Pinpoint the cell where the given text exists, returning its (x, y) midpoint coordinate. 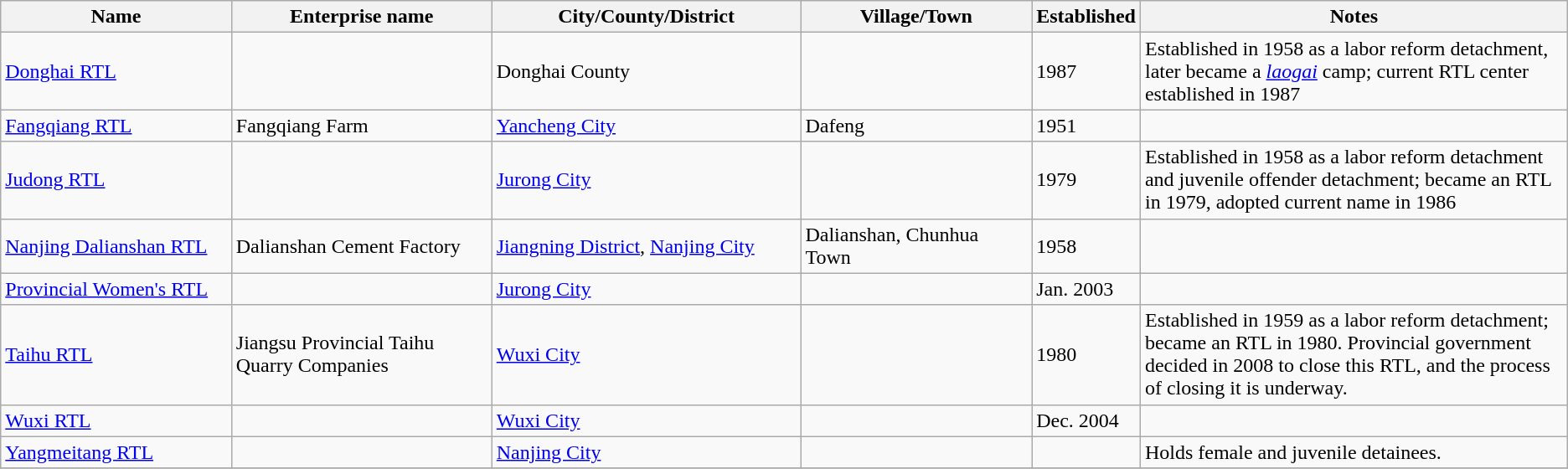
Dalianshan Cement Factory (362, 246)
Established (1086, 17)
1979 (1086, 180)
Nanjing City (647, 452)
Yangmeitang RTL (116, 452)
Holds female and juvenile detainees. (1354, 452)
Yancheng City (647, 126)
Established in 1958 as a labor reform detachment and juvenile offender detachment; became an RTL in 1979, adopted current name in 1986 (1354, 180)
City/County/District (647, 17)
Jiangsu Provincial Taihu Quarry Companies (362, 355)
1958 (1086, 246)
1987 (1086, 71)
Jan. 2003 (1086, 289)
Wuxi RTL (116, 420)
Donghai County (647, 71)
Notes (1354, 17)
Enterprise name (362, 17)
1980 (1086, 355)
Dec. 2004 (1086, 420)
Jiangning District, Nanjing City (647, 246)
1951 (1086, 126)
Nanjing Dalianshan RTL (116, 246)
Name (116, 17)
Dalianshan, Chunhua Town (916, 246)
Donghai RTL (116, 71)
Fangqiang Farm (362, 126)
Fangqiang RTL (116, 126)
Provincial Women's RTL (116, 289)
Village/Town (916, 17)
Taihu RTL (116, 355)
Established in 1958 as a labor reform detachment, later became a laogai camp; current RTL center established in 1987 (1354, 71)
Dafeng (916, 126)
Judong RTL (116, 180)
